From the cell containing the given text, extract its center point as [x, y] coordinate. 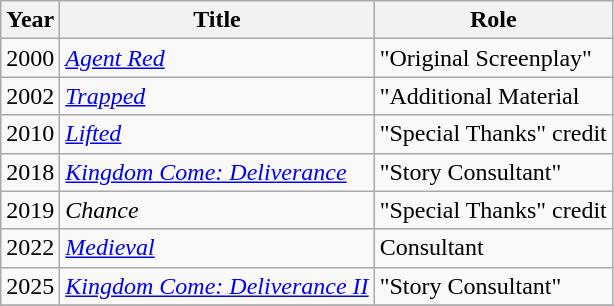
2000 [30, 58]
Lifted [217, 134]
Kingdom Come: Deliverance [217, 172]
"Original Screenplay" [493, 58]
2002 [30, 96]
2022 [30, 248]
Role [493, 20]
Kingdom Come: Deliverance II [217, 286]
Title [217, 20]
Agent Red [217, 58]
Trapped [217, 96]
2010 [30, 134]
Medieval [217, 248]
Consultant [493, 248]
Year [30, 20]
2019 [30, 210]
Chance [217, 210]
2025 [30, 286]
"Additional Material [493, 96]
2018 [30, 172]
